Return (X, Y) of the center of cell containing provided text 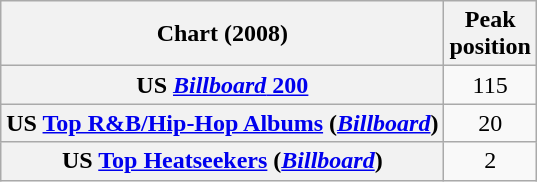
Chart (2008) (222, 34)
US Top Heatseekers (Billboard) (222, 161)
US Billboard 200 (222, 85)
115 (490, 85)
2 (490, 161)
20 (490, 123)
Peakposition (490, 34)
US Top R&B/Hip-Hop Albums (Billboard) (222, 123)
